Output the [x, y] coordinate of the center of the cell containing the given text.  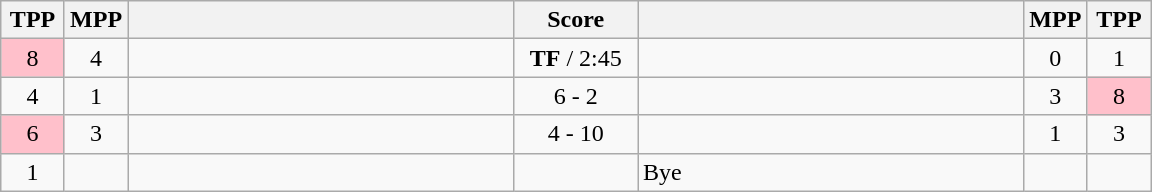
6 [33, 134]
Bye [831, 172]
4 - 10 [576, 134]
TF / 2:45 [576, 58]
0 [1056, 58]
6 - 2 [576, 96]
Score [576, 20]
